Scan for the cell matching the given text and deliver its (X, Y) coordinate at center. 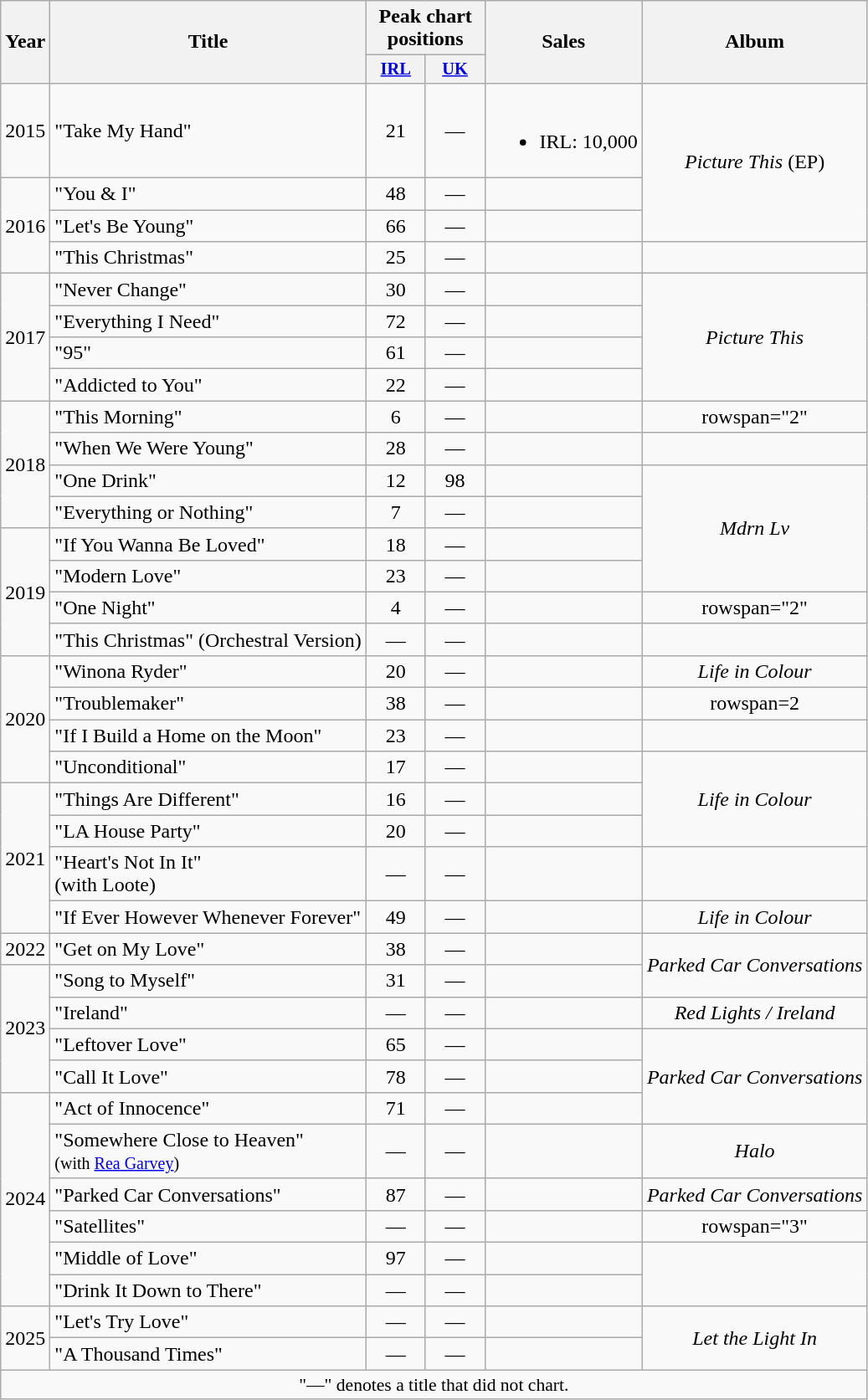
"Take My Hand" (208, 131)
30 (395, 290)
21 (395, 131)
"If I Build a Home on the Moon" (208, 736)
"Song to Myself" (208, 981)
Mdrn Lv (754, 528)
66 (395, 226)
16 (395, 799)
2022 (25, 949)
"When We Were Young" (208, 449)
"If Ever However Whenever Forever" (208, 917)
"One Night" (208, 608)
UK (455, 69)
18 (395, 544)
Sales (563, 42)
6 (395, 417)
"Somewhere Close to Heaven"(with Rea Garvey) (208, 1151)
Picture This (EP) (754, 162)
"Ireland" (208, 1013)
22 (395, 385)
7 (395, 512)
"Parked Car Conversations" (208, 1194)
"Unconditional" (208, 767)
Let the Light In (754, 1338)
97 (395, 1259)
2021 (25, 859)
"Drink It Down to There" (208, 1290)
rowspan="3" (754, 1226)
"This Christmas" (Orchestral Version) (208, 639)
"Middle of Love" (208, 1259)
"Winona Ryder" (208, 671)
rowspan=2 (754, 704)
49 (395, 917)
2020 (25, 719)
"Everything I Need" (208, 321)
2018 (25, 464)
71 (395, 1108)
Picture This (754, 337)
"Heart's Not In It" (with Loote) (208, 874)
"One Drink" (208, 480)
2015 (25, 131)
78 (395, 1076)
Year (25, 42)
2023 (25, 1028)
"If You Wanna Be Loved" (208, 544)
"Leftover Love" (208, 1044)
"95" (208, 353)
"Let's Be Young" (208, 226)
Title (208, 42)
31 (395, 981)
"Let's Try Love" (208, 1322)
Halo (754, 1151)
Red Lights / Ireland (754, 1013)
IRL (395, 69)
"LA House Party" (208, 831)
"This Morning" (208, 417)
28 (395, 449)
25 (395, 258)
"Never Change" (208, 290)
"Get on My Love" (208, 949)
98 (455, 480)
65 (395, 1044)
61 (395, 353)
Peak chart positions (425, 28)
2017 (25, 337)
"Troublemaker" (208, 704)
"A Thousand Times" (208, 1354)
"You & I" (208, 194)
"This Christmas" (208, 258)
2016 (25, 226)
2024 (25, 1198)
72 (395, 321)
17 (395, 767)
"Things Are Different" (208, 799)
2019 (25, 592)
2025 (25, 1338)
"Satellites" (208, 1226)
"—" denotes a title that did not chart. (434, 1385)
87 (395, 1194)
48 (395, 194)
"Modern Love" (208, 576)
"Act of Innocence" (208, 1108)
"Addicted to You" (208, 385)
"Call It Love" (208, 1076)
12 (395, 480)
Album (754, 42)
4 (395, 608)
IRL: 10,000 (563, 131)
"Everything or Nothing" (208, 512)
